Determine the (x, y) coordinate at the center of the cell enclosing the given text.  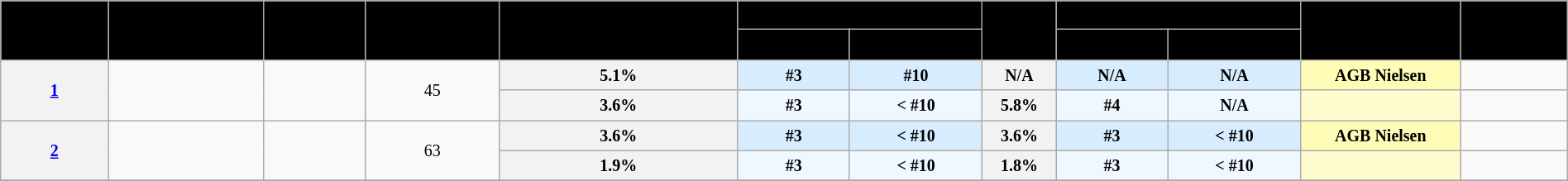
5.8% (1019, 106)
Premiered (186, 31)
Season Premiere (619, 31)
1.9% (619, 165)
Season (55, 31)
45 (433, 89)
Media (1381, 31)
1.8% (1019, 165)
#4 (1111, 106)
1 (55, 89)
#10 (915, 74)
Ended (314, 31)
2 (55, 150)
5.1% (619, 74)
Episodes (433, 31)
Source (1513, 31)
63 (433, 150)
